Return (X, Y) of the center of cell containing provided text 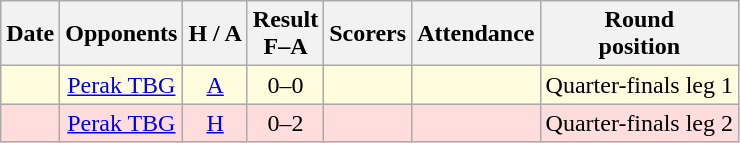
ResultF–A (285, 34)
H (215, 123)
Quarter-finals leg 1 (640, 85)
0–2 (285, 123)
Scorers (368, 34)
Opponents (122, 34)
H / A (215, 34)
Roundposition (640, 34)
Attendance (476, 34)
Date (30, 34)
Quarter-finals leg 2 (640, 123)
A (215, 85)
0–0 (285, 85)
